For the text-containing cell, return its midpoint in (x, y) coordinate format. 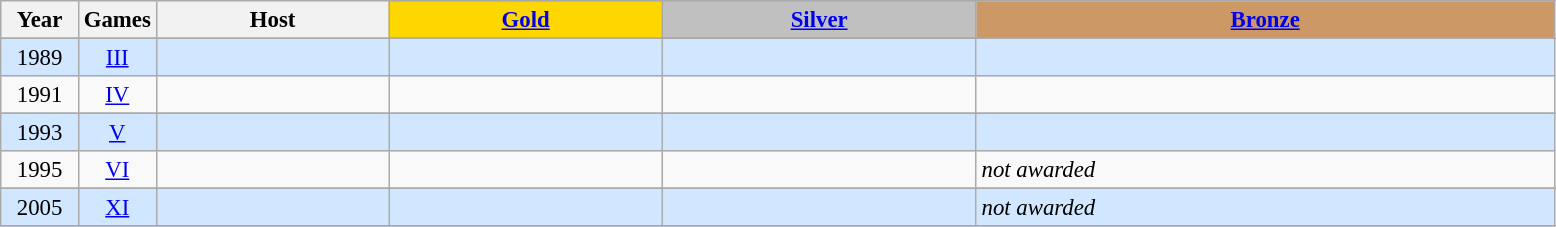
1993 (40, 133)
2005 (40, 208)
Gold (526, 20)
1991 (40, 95)
Year (40, 20)
VI (117, 170)
1995 (40, 170)
Bronze (1265, 20)
Host (272, 20)
Games (117, 20)
1989 (40, 58)
XI (117, 208)
IV (117, 95)
Silver (819, 20)
III (117, 58)
V (117, 133)
